Return the (x, y) coordinate for the center point of the cell that contains the specified text.  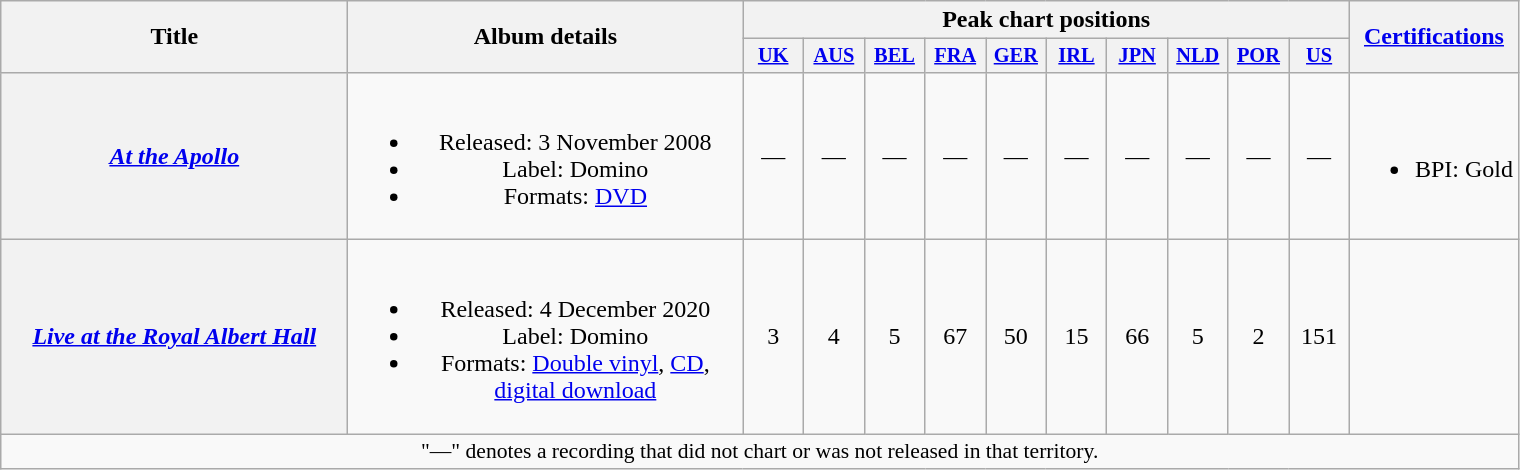
NLD (1198, 56)
66 (1138, 337)
15 (1076, 337)
50 (1016, 337)
At the Apollo (174, 156)
FRA (956, 56)
67 (956, 337)
BEL (894, 56)
Released: 3 November 2008Label: DominoFormats: DVD (546, 156)
IRL (1076, 56)
Released: 4 December 2020Label: DominoFormats: Double vinyl, CD, digital download (546, 337)
151 (1320, 337)
POR (1258, 56)
Certifications (1434, 37)
2 (1258, 337)
BPI: Gold (1434, 156)
JPN (1138, 56)
"—" denotes a recording that did not chart or was not released in that territory. (760, 452)
4 (834, 337)
Title (174, 37)
AUS (834, 56)
Peak chart positions (1046, 20)
Album details (546, 37)
US (1320, 56)
GER (1016, 56)
3 (774, 337)
Live at the Royal Albert Hall (174, 337)
UK (774, 56)
